Extract the (x, y) coordinate from the center of the cell holding the provided text.  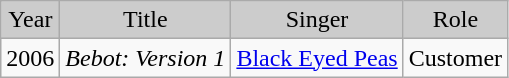
2006 (30, 58)
Singer (317, 20)
Year (30, 20)
Customer (455, 58)
Role (455, 20)
Black Eyed Peas (317, 58)
Title (146, 20)
Bebot: Version 1 (146, 58)
